Scan for the cell matching the given text and deliver its (X, Y) coordinate at center. 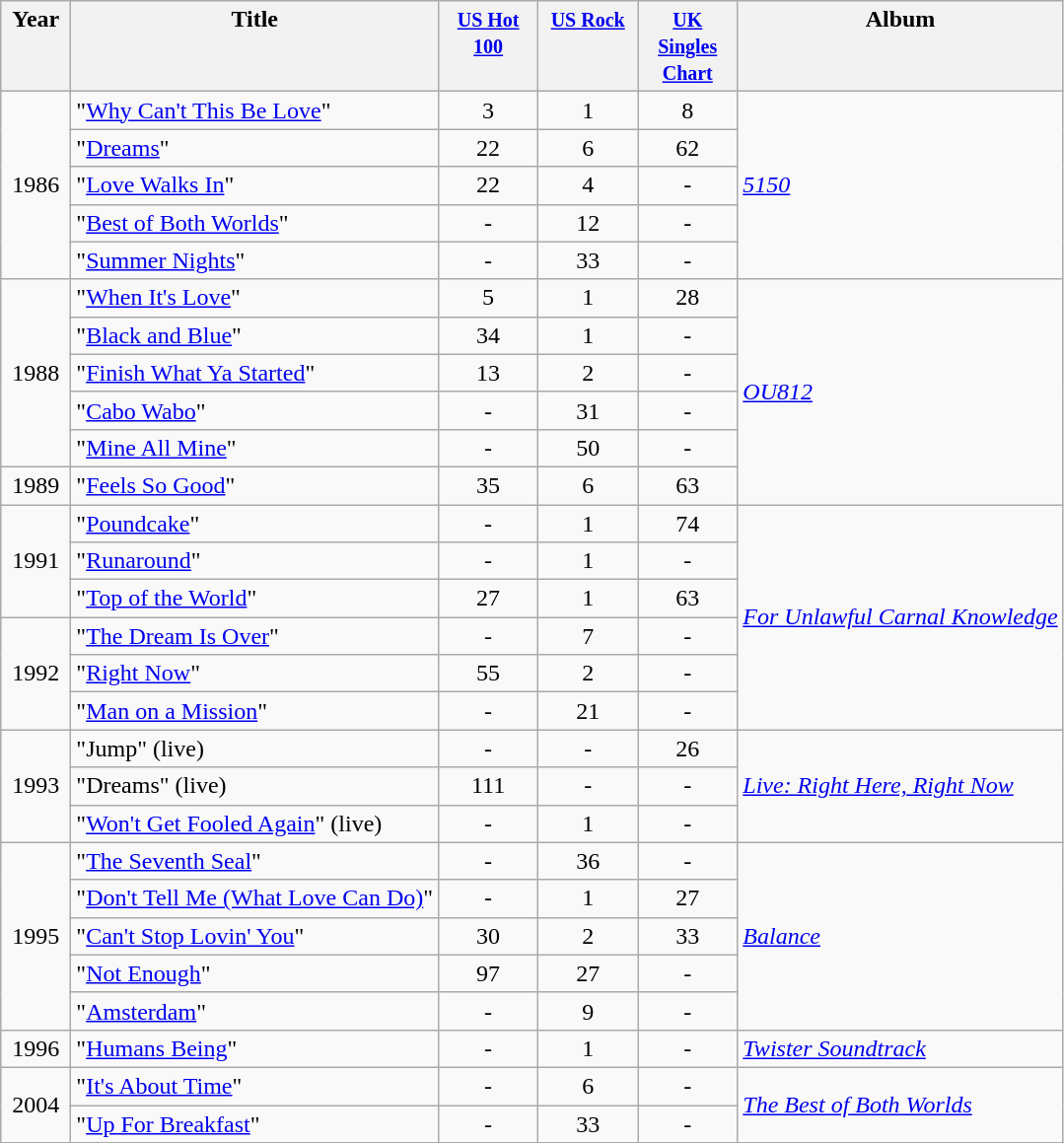
"Dreams" (live) (254, 786)
Live: Right Here, Right Now (900, 786)
31 (588, 410)
"It's About Time" (254, 1086)
55 (489, 674)
7 (588, 636)
"Won't Get Fooled Again" (live) (254, 823)
"Top of the World" (254, 599)
5 (489, 298)
1996 (35, 1048)
Title (254, 46)
"Can't Stop Lovin' You" (254, 936)
"Poundcake" (254, 524)
1988 (35, 373)
62 (688, 148)
Album (900, 46)
5150 (900, 185)
"Summer Nights" (254, 260)
111 (489, 786)
OU812 (900, 392)
Year (35, 46)
"Mine All Mine" (254, 448)
74 (688, 524)
"Runaround" (254, 561)
"Amsterdam" (254, 1011)
"Up For Breakfast" (254, 1123)
1992 (35, 674)
9 (588, 1011)
"Best of Both Worlds" (254, 223)
35 (489, 485)
1995 (35, 936)
1986 (35, 185)
"Finish What Ya Started" (254, 373)
"Black and Blue" (254, 335)
1991 (35, 561)
"Humans Being" (254, 1048)
97 (489, 973)
2004 (35, 1105)
3 (489, 110)
50 (588, 448)
26 (688, 749)
"Man on a Mission" (254, 711)
21 (588, 711)
UK Singles Chart (688, 46)
"The Seventh Seal" (254, 861)
1993 (35, 786)
"Right Now" (254, 674)
US Rock (588, 46)
Twister Soundtrack (900, 1048)
4 (588, 185)
"When It's Love" (254, 298)
13 (489, 373)
The Best of Both Worlds (900, 1105)
"Dreams" (254, 148)
"Don't Tell Me (What Love Can Do)" (254, 898)
36 (588, 861)
"Not Enough" (254, 973)
34 (489, 335)
12 (588, 223)
"Feels So Good" (254, 485)
8 (688, 110)
"Why Can't This Be Love" (254, 110)
"Jump" (live) (254, 749)
"Love Walks In" (254, 185)
US Hot 100 (489, 46)
Balance (900, 936)
30 (489, 936)
28 (688, 298)
"The Dream Is Over" (254, 636)
"Cabo Wabo" (254, 410)
1989 (35, 485)
For Unlawful Carnal Knowledge (900, 617)
